Find where the given text appears and provide that cell's center as [X, Y] coordinate. 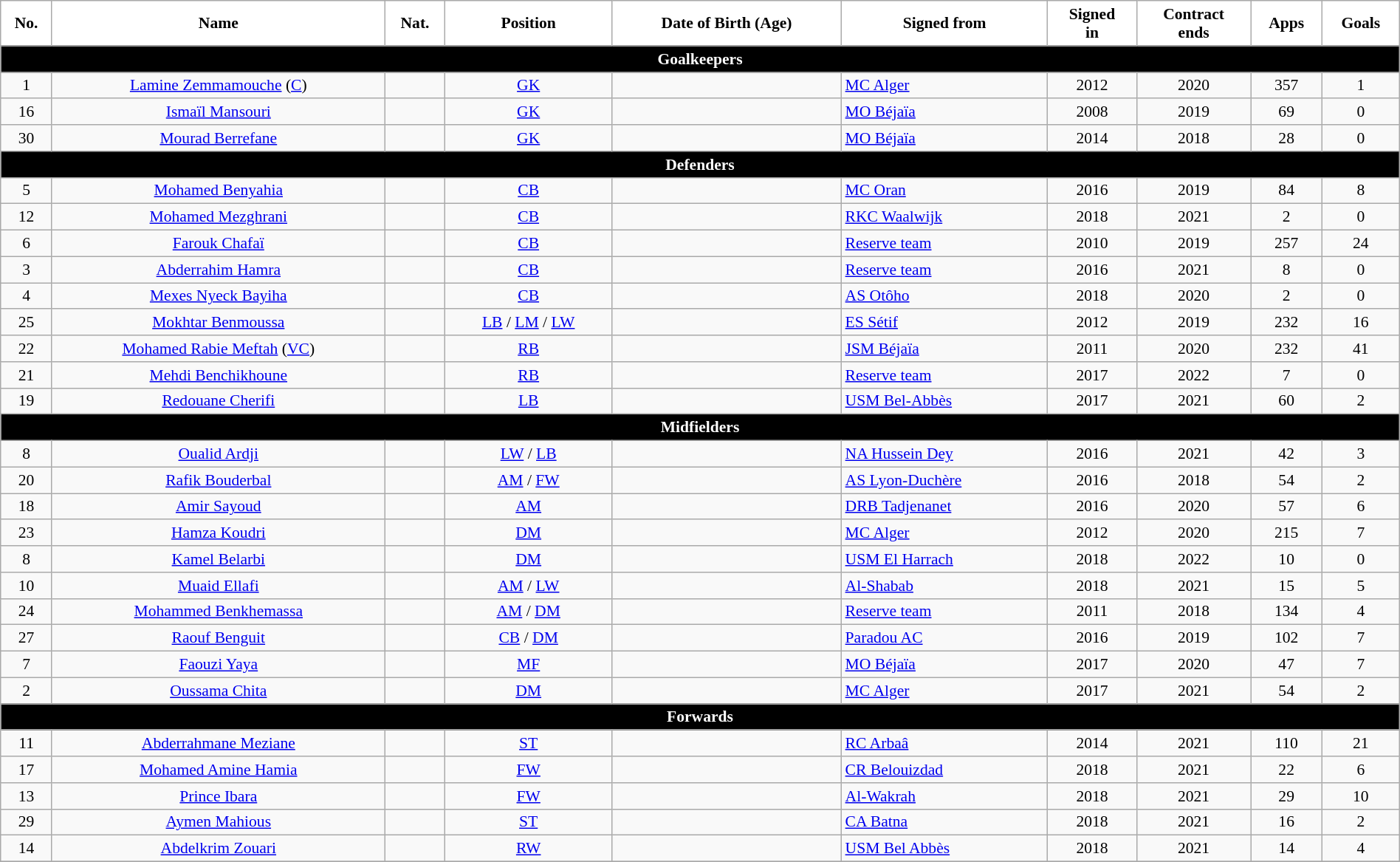
Mohamed Rabie Meftah (VC) [219, 349]
Al-Wakrah [945, 796]
AM / DM [529, 612]
RC Arbaâ [945, 744]
Ismaïl Mansouri [219, 112]
Farouk Chafaï [219, 244]
28 [1286, 138]
Rafik Bouderbal [219, 480]
12 [27, 217]
Position [529, 24]
27 [27, 638]
102 [1286, 638]
Hamza Koudri [219, 533]
134 [1286, 612]
Mohamed Mezghrani [219, 217]
2008 [1093, 112]
USM Bel Abbès [945, 849]
23 [27, 533]
CR Belouizdad [945, 770]
AM [529, 507]
RKC Waalwijk [945, 217]
AS Otôho [945, 296]
Mehdi Benchikhoune [219, 375]
USM Bel-Abbès [945, 401]
Kamel Belarbi [219, 559]
19 [27, 401]
Apps [1286, 24]
Goalkeepers [700, 59]
257 [1286, 244]
Lamine Zemmamouche (C) [219, 86]
AS Lyon-Duchère [945, 480]
LW / LB [529, 454]
Nat. [415, 24]
MC Oran [945, 191]
LB [529, 401]
20 [27, 480]
357 [1286, 86]
Forwards [700, 717]
DRB Tadjenanet [945, 507]
Paradou AC [945, 638]
57 [1286, 507]
Mexes Nyeck Bayiha [219, 296]
11 [27, 744]
NA Hussein Dey [945, 454]
2010 [1093, 244]
60 [1286, 401]
Name [219, 24]
110 [1286, 744]
215 [1286, 533]
LB / LM / LW [529, 323]
Abdelkrim Zouari [219, 849]
Contractends [1193, 24]
41 [1360, 349]
Goals [1360, 24]
Aymen Mahious [219, 822]
17 [27, 770]
18 [27, 507]
42 [1286, 454]
Abderrahim Hamra [219, 270]
Mohamed Amine Hamia [219, 770]
CA Batna [945, 822]
Redouane Cherifi [219, 401]
47 [1286, 665]
Oussama Chita [219, 691]
Midfielders [700, 428]
ES Sétif [945, 323]
Raouf Benguit [219, 638]
Prince Ibara [219, 796]
Mohammed Benkhemassa [219, 612]
Al-Shabab [945, 586]
Mokhtar Benmoussa [219, 323]
25 [27, 323]
AM / FW [529, 480]
JSM Béjaïa [945, 349]
RW [529, 849]
Date of Birth (Age) [727, 24]
MF [529, 665]
30 [27, 138]
Abderrahmane Meziane [219, 744]
USM El Harrach [945, 559]
AM / LW [529, 586]
Mourad Berrefane [219, 138]
Defenders [700, 165]
69 [1286, 112]
Muaid Ellafi [219, 586]
Signed from [945, 24]
Faouzi Yaya [219, 665]
Amir Sayoud [219, 507]
15 [1286, 586]
84 [1286, 191]
13 [27, 796]
Mohamed Benyahia [219, 191]
CB / DM [529, 638]
No. [27, 24]
Signedin [1093, 24]
Oualid Ardji [219, 454]
